From the cell containing the given text, extract its center point as (x, y) coordinate. 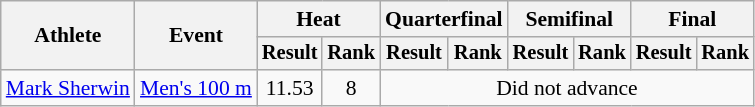
8 (351, 88)
Event (196, 36)
Semifinal (570, 19)
Men's 100 m (196, 88)
11.53 (290, 88)
Quarterfinal (444, 19)
Athlete (68, 36)
Heat (318, 19)
Mark Sherwin (68, 88)
Final (692, 19)
Did not advance (567, 88)
